Determine the [x, y] coordinate at the center of the cell enclosing the given text.  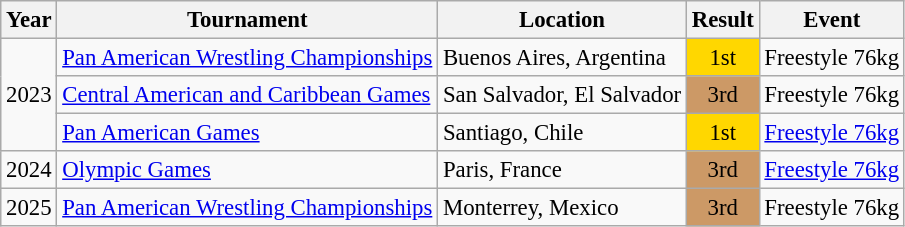
Santiago, Chile [562, 133]
2023 [29, 96]
Olympic Games [248, 170]
Result [722, 20]
Paris, France [562, 170]
Buenos Aires, Argentina [562, 58]
2024 [29, 170]
San Salvador, El Salvador [562, 95]
Pan American Games [248, 133]
Central American and Caribbean Games [248, 95]
Tournament [248, 20]
Year [29, 20]
Location [562, 20]
Monterrey, Mexico [562, 208]
Event [832, 20]
2025 [29, 208]
